Find where the given text appears and provide that cell's center as (x, y) coordinate. 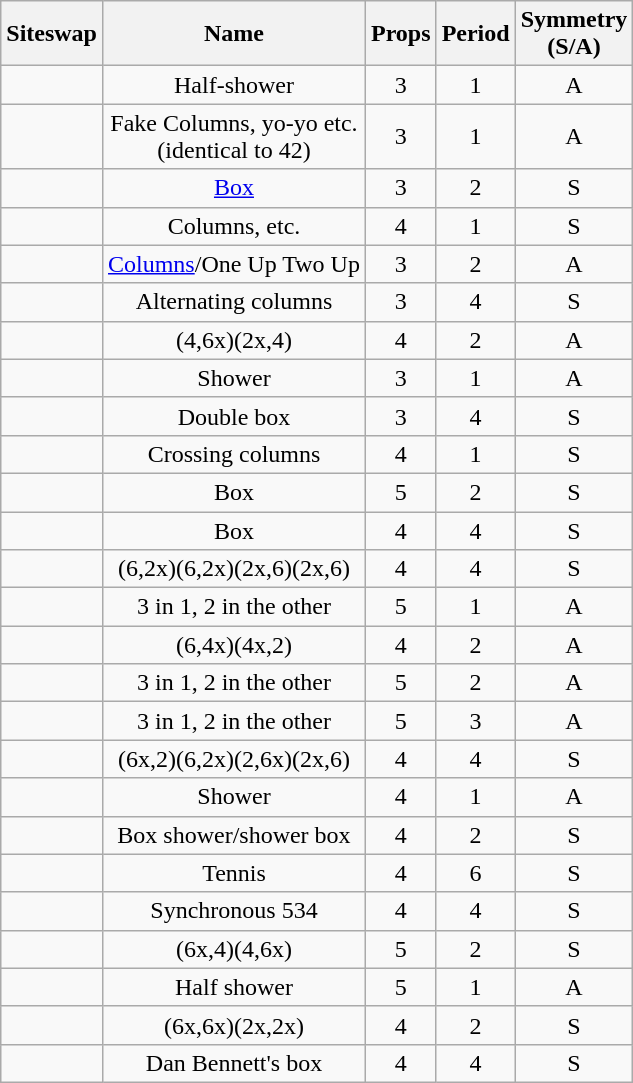
Siteswap (52, 34)
Name (234, 34)
6 (476, 873)
(6x,4)(4,6x) (234, 949)
Symmetry (S/A) (574, 34)
Fake Columns, yo-yo etc. (identical to 42) (234, 136)
Props (400, 34)
Box shower/shower box (234, 835)
(6,4x)(4x,2) (234, 645)
Alternating columns (234, 302)
Dan Bennett's box (234, 1063)
Tennis (234, 873)
Half-shower (234, 85)
Period (476, 34)
Columns, etc. (234, 226)
(6x,6x)(2x,2x) (234, 1025)
Crossing columns (234, 454)
Half shower (234, 987)
Columns/One Up Two Up (234, 264)
Synchronous 534 (234, 911)
(6,2x)(6,2x)(2x,6)(2x,6) (234, 569)
(6x,2)(6,2x)(2,6x)(2x,6) (234, 759)
(4,6x)(2x,4) (234, 340)
Double box (234, 416)
